Extract the [x, y] coordinate from the center of the cell holding the provided text.  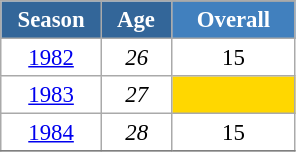
26 [136, 58]
Age [136, 20]
Overall [234, 20]
1984 [52, 133]
28 [136, 133]
1983 [52, 95]
Season [52, 20]
1982 [52, 58]
27 [136, 95]
